Capture the cell that displays the provided text and extract its [x, y] central coordinate. 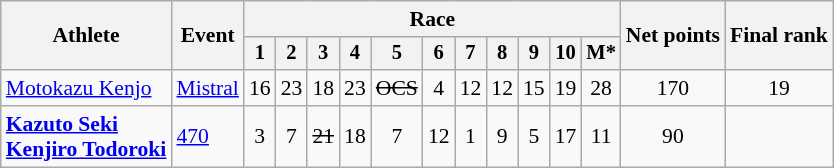
Motokazu Kenjo [86, 88]
Net points [673, 36]
28 [600, 88]
Final rank [779, 36]
8 [502, 54]
6 [439, 54]
Event [207, 36]
15 [534, 88]
OCS [397, 88]
170 [673, 88]
Race [432, 19]
Mistral [207, 88]
470 [207, 136]
10 [566, 54]
2 [292, 54]
21 [323, 136]
Athlete [86, 36]
M* [600, 54]
16 [260, 88]
17 [566, 136]
90 [673, 136]
Kazuto SekiKenjiro Todoroki [86, 136]
11 [600, 136]
